Capture the cell that displays the provided text and extract its [x, y] central coordinate. 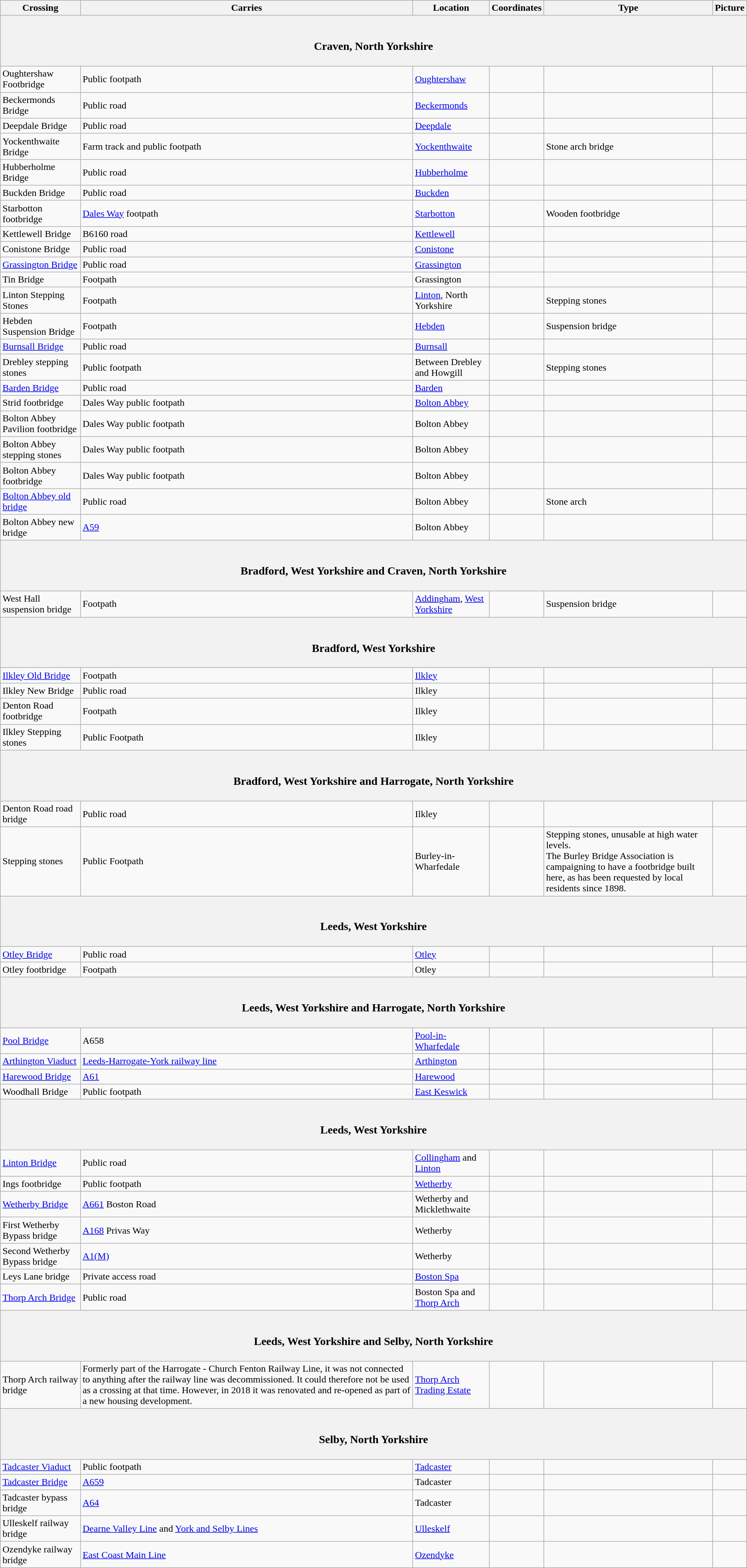
Collingham and Linton [451, 1163]
Tin Bridge [41, 280]
Starbotton footbridge [41, 213]
East Keswick [451, 1092]
Second Wetherby Bypass bridge [41, 1256]
Between Drebley and Howgill [451, 367]
Oughtershaw Footbridge [41, 79]
Harewood Bridge [41, 1076]
Tadcaster bypass bridge [41, 1503]
Strid footbridge [41, 403]
East Coast Main Line [247, 1554]
Pool-in-Wharfedale [451, 1041]
Yockenthwaite [451, 146]
Deepdale [451, 126]
Boston Spa and Thorp Arch [451, 1297]
Type [628, 8]
A659 [247, 1482]
Buckden Bridge [41, 193]
Stone arch bridge [628, 146]
Linton Bridge [41, 1163]
Kettlewell Bridge [41, 234]
First Wetherby Bypass bridge [41, 1230]
Kettlewell [451, 234]
Barden Bridge [41, 388]
Thorp Arch railway bridge [41, 1384]
Burley-in-Wharfedale [451, 861]
Woodhall Bridge [41, 1092]
Hubberholme Bridge [41, 172]
Thorp Arch Bridge [41, 1297]
Wooden footbridge [628, 213]
Location [451, 8]
Bradford, West Yorkshire and Craven, North Yorkshire [373, 566]
Conistone Bridge [41, 249]
Addingham, West Yorkshire [451, 604]
Burnsall Bridge [41, 347]
Yockenthwaite Bridge [41, 146]
Ilkley Stepping stones [41, 737]
Selby, North Yorkshire [373, 1434]
Dearne Valley Line and York and Selby Lines [247, 1529]
Boston Spa [451, 1277]
Wetherby Bridge [41, 1204]
Coordinates [516, 8]
Denton Road footbridge [41, 711]
Hubberholme [451, 172]
Farm track and public footpath [247, 146]
Bolton Abbey footbridge [41, 476]
Grassington Bridge [41, 265]
Linton Stepping Stones [41, 300]
Starbotton [451, 213]
Leeds-Harrogate-York railway line [247, 1061]
Leeds, West Yorkshire and Harrogate, North Yorkshire [373, 1002]
Leys Lane bridge [41, 1277]
Conistone [451, 249]
A64 [247, 1503]
Deepdale Bridge [41, 126]
Linton, North Yorkshire [451, 300]
Tadcaster Viaduct [41, 1467]
Pool Bridge [41, 1041]
Bolton Abbey old bridge [41, 501]
Leeds, West Yorkshire and Selby, North Yorkshire [373, 1336]
Otley footbridge [41, 970]
Hebden [451, 326]
Ulleskelf [451, 1529]
Hebden Suspension Bridge [41, 326]
Carries [247, 8]
Crossing [41, 8]
Ozendyke [451, 1554]
A1(M) [247, 1256]
Ings footbridge [41, 1184]
Tadcaster Bridge [41, 1482]
Denton Road road bridge [41, 814]
A168 Privas Way [247, 1230]
Ulleskelf railway bridge [41, 1529]
A59 [247, 527]
Thorp Arch Trading Estate [451, 1384]
Buckden [451, 193]
Bolton Abbey Pavilion footbridge [41, 424]
Burnsall [451, 347]
Beckermonds [451, 105]
Barden [451, 388]
Ilkley New Bridge [41, 691]
Picture [729, 8]
Arthington Viaduct [41, 1061]
Bradford, West Yorkshire [373, 642]
Harewood [451, 1076]
A661 Boston Road [247, 1204]
Craven, North Yorkshire [373, 41]
Otley Bridge [41, 954]
Ilkley Old Bridge [41, 675]
Ozendyke railway bridge [41, 1554]
Bradford, West Yorkshire and Harrogate, North Yorkshire [373, 776]
Bolton Abbey new bridge [41, 527]
Bolton Abbey stepping stones [41, 449]
Stone arch [628, 501]
Beckermonds Bridge [41, 105]
Oughtershaw [451, 79]
B6160 road [247, 234]
Drebley stepping stones [41, 367]
Arthington [451, 1061]
West Hall suspension bridge [41, 604]
Dales Way footpath [247, 213]
A658 [247, 1041]
Wetherby and Micklethwaite [451, 1204]
Private access road [247, 1277]
A61 [247, 1076]
